For the text-containing cell, return its midpoint in [x, y] coordinate format. 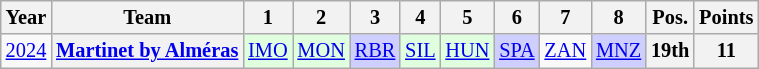
2024 [26, 51]
SIL [420, 51]
Year [26, 17]
Team [147, 17]
MON [320, 51]
8 [618, 17]
6 [516, 17]
5 [467, 17]
1 [268, 17]
Points [726, 17]
IMO [268, 51]
Martinet by Alméras [147, 51]
RBR [375, 51]
7 [566, 17]
ZAN [566, 51]
11 [726, 51]
MNZ [618, 51]
2 [320, 17]
Pos. [670, 17]
SPA [516, 51]
4 [420, 17]
3 [375, 17]
19th [670, 51]
HUN [467, 51]
